Scan for the cell matching the given text and deliver its [X, Y] coordinate at center. 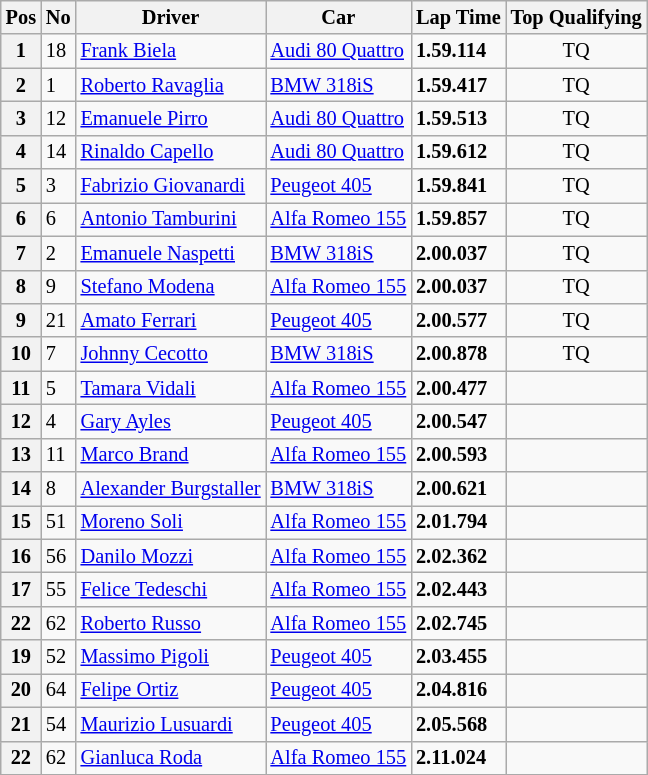
Tamara Vidali [171, 388]
Emanuele Naspetti [171, 253]
Moreno Soli [171, 522]
15 [21, 522]
52 [58, 657]
Pos [21, 17]
Gary Ayles [171, 421]
55 [58, 589]
1.59.513 [458, 118]
Antonio Tamburini [171, 219]
2.00.593 [458, 455]
2.01.794 [458, 522]
2.02.443 [458, 589]
Felice Tedeschi [171, 589]
Danilo Mozzi [171, 556]
Marco Brand [171, 455]
Alexander Burgstaller [171, 489]
51 [58, 522]
54 [58, 724]
Lap Time [458, 17]
Amato Ferrari [171, 320]
Frank Biela [171, 51]
Maurizio Lusuardi [171, 724]
20 [21, 690]
13 [21, 455]
17 [21, 589]
Top Qualifying [576, 17]
Car [339, 17]
2.00.477 [458, 388]
2.02.745 [458, 623]
2.05.568 [458, 724]
Roberto Russo [171, 623]
Emanuele Pirro [171, 118]
2.00.621 [458, 489]
2.03.455 [458, 657]
Massimo Pigoli [171, 657]
2.00.878 [458, 354]
18 [58, 51]
Driver [171, 17]
1.59.417 [458, 85]
No [58, 17]
2.02.362 [458, 556]
Johnny Cecotto [171, 354]
16 [21, 556]
Roberto Ravaglia [171, 85]
19 [21, 657]
1.59.841 [458, 186]
10 [21, 354]
1.59.114 [458, 51]
1.59.857 [458, 219]
Felipe Ortiz [171, 690]
64 [58, 690]
1.59.612 [458, 152]
2.04.816 [458, 690]
Rinaldo Capello [171, 152]
Gianluca Roda [171, 758]
Fabrizio Giovanardi [171, 186]
Stefano Modena [171, 287]
56 [58, 556]
2.11.024 [458, 758]
2.00.547 [458, 421]
2.00.577 [458, 320]
